Extract the [x, y] coordinate from the center of the cell holding the provided text.  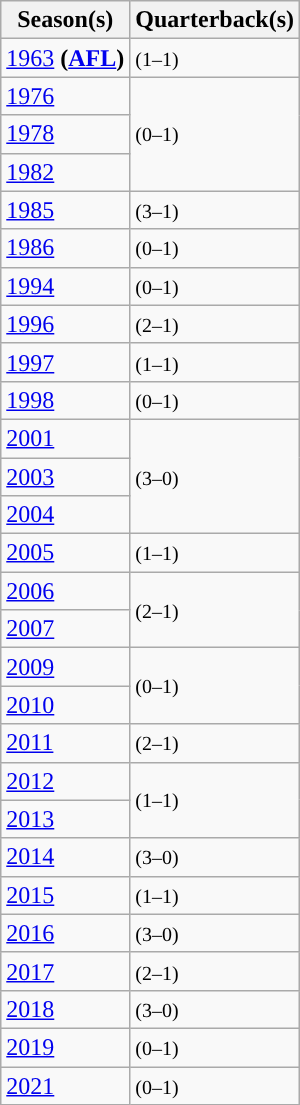
2016 [66, 933]
1985 [66, 210]
2005 [66, 553]
2012 [66, 781]
(3–1) [215, 210]
2004 [66, 515]
2007 [66, 629]
2018 [66, 1009]
2021 [66, 1085]
1963 (AFL) [66, 58]
1986 [66, 248]
1976 [66, 96]
1996 [66, 324]
2013 [66, 819]
2011 [66, 743]
1997 [66, 362]
1998 [66, 400]
Season(s) [66, 20]
2015 [66, 895]
2001 [66, 438]
2017 [66, 971]
2010 [66, 705]
2009 [66, 667]
1978 [66, 134]
Quarterback(s) [215, 20]
2019 [66, 1047]
2014 [66, 857]
1994 [66, 286]
1982 [66, 172]
2006 [66, 591]
2003 [66, 477]
